Search for the cell housing the specified text and yield its (X, Y) center coordinate. 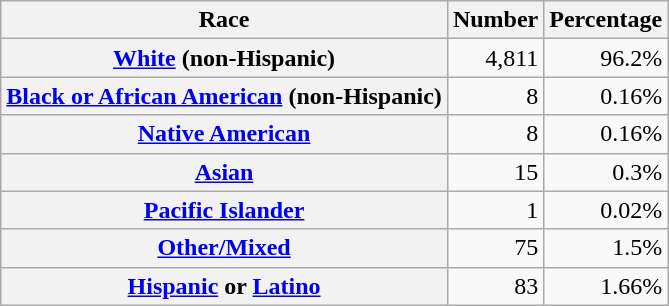
4,811 (495, 58)
Hispanic or Latino (224, 286)
1 (495, 210)
Pacific Islander (224, 210)
Asian (224, 172)
Other/Mixed (224, 248)
0.3% (606, 172)
96.2% (606, 58)
Black or African American (non-Hispanic) (224, 96)
Race (224, 20)
1.5% (606, 248)
15 (495, 172)
0.02% (606, 210)
83 (495, 286)
White (non-Hispanic) (224, 58)
1.66% (606, 286)
Percentage (606, 20)
Number (495, 20)
75 (495, 248)
Native American (224, 134)
